Capture the cell that displays the provided text and extract its [x, y] central coordinate. 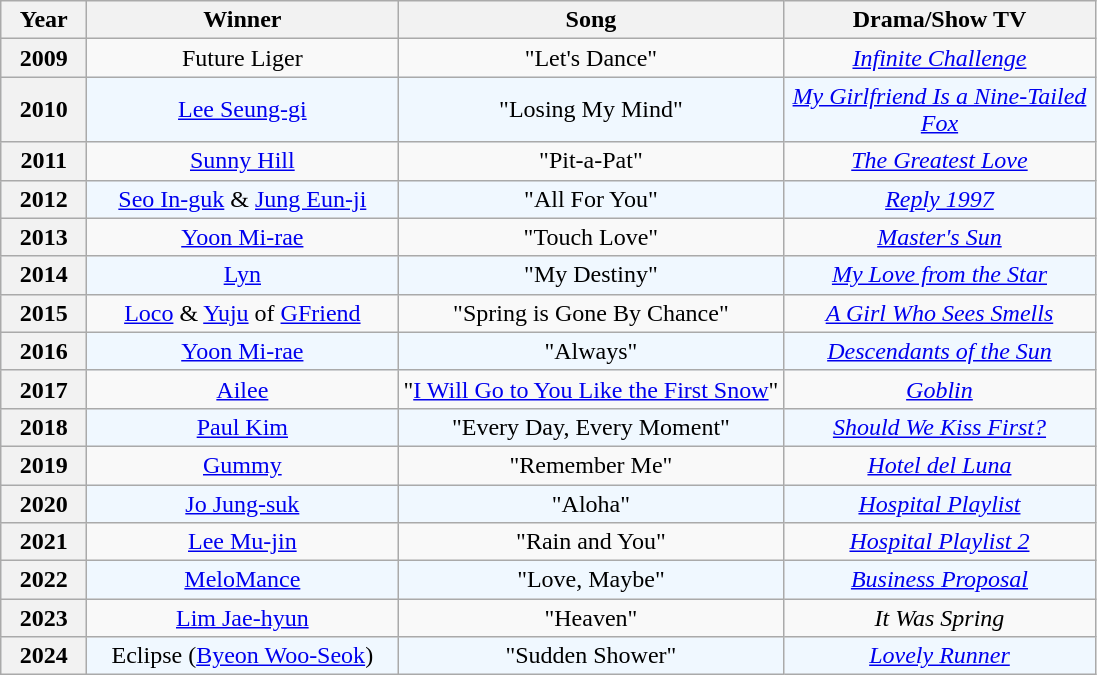
Hospital Playlist 2 [940, 542]
"Let's Dance" [591, 58]
Reply 1997 [940, 199]
"My Destiny" [591, 275]
"Love, Maybe" [591, 580]
Hotel del Luna [940, 465]
The Greatest Love [940, 161]
Year [44, 20]
2011 [44, 161]
Business Proposal [940, 580]
Eclipse (Byeon Woo-Seok) [242, 656]
"Spring is Gone By Chance" [591, 313]
2010 [44, 110]
2023 [44, 618]
2021 [44, 542]
2015 [44, 313]
Should We Kiss First? [940, 427]
Lyn [242, 275]
Descendants of the Sun [940, 351]
Gummy [242, 465]
2018 [44, 427]
"Heaven" [591, 618]
A Girl Who Sees Smells [940, 313]
Jo Jung-suk [242, 503]
Song [591, 20]
My Girlfriend Is a Nine-Tailed Fox [940, 110]
"Losing My Mind" [591, 110]
"All For You" [591, 199]
2016 [44, 351]
"Rain and You" [591, 542]
Paul Kim [242, 427]
2009 [44, 58]
2017 [44, 389]
Infinite Challenge [940, 58]
"Sudden Shower" [591, 656]
2012 [44, 199]
Sunny Hill [242, 161]
Future Liger [242, 58]
2014 [44, 275]
Lim Jae-hyun [242, 618]
It Was Spring [940, 618]
Lovely Runner [940, 656]
2022 [44, 580]
Winner [242, 20]
MeloMance [242, 580]
Lee Seung-gi [242, 110]
"Every Day, Every Moment" [591, 427]
2024 [44, 656]
2019 [44, 465]
"Aloha" [591, 503]
"Touch Love" [591, 237]
My Love from the Star [940, 275]
Master's Sun [940, 237]
2013 [44, 237]
2020 [44, 503]
"Pit-a-Pat" [591, 161]
Hospital Playlist [940, 503]
Lee Mu-jin [242, 542]
Goblin [940, 389]
Seo In-guk & Jung Eun-ji [242, 199]
"Always" [591, 351]
Ailee [242, 389]
Drama/Show TV [940, 20]
Loco & Yuju of GFriend [242, 313]
"Remember Me" [591, 465]
"I Will Go to You Like the First Snow" [591, 389]
